Provide the [x, y] coordinate of the cell's center where the given text is located.  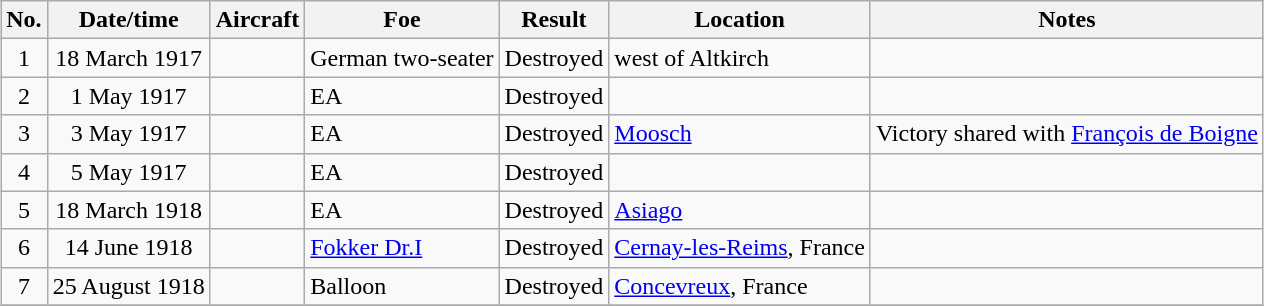
6 [24, 248]
west of Altkirch [740, 58]
Cernay-les-Reims, France [740, 248]
Asiago [740, 210]
Victory shared with François de Boigne [1066, 134]
Balloon [402, 286]
Date/time [128, 20]
5 [24, 210]
Notes [1066, 20]
18 March 1917 [128, 58]
Foe [402, 20]
2 [24, 96]
1 May 1917 [128, 96]
German two-seater [402, 58]
Aircraft [258, 20]
Fokker Dr.I [402, 248]
5 May 1917 [128, 172]
14 June 1918 [128, 248]
Concevreux, France [740, 286]
1 [24, 58]
No. [24, 20]
3 [24, 134]
18 March 1918 [128, 210]
7 [24, 286]
3 May 1917 [128, 134]
Moosch [740, 134]
25 August 1918 [128, 286]
4 [24, 172]
Location [740, 20]
Result [554, 20]
